Identify which cell holds the provided text, then report its [x, y] central coordinate. 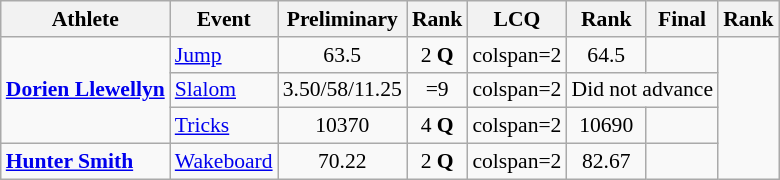
Wakeboard [224, 162]
Tricks [224, 126]
Jump [224, 55]
Preliminary [342, 19]
Slalom [224, 90]
63.5 [342, 55]
Did not advance [642, 90]
Athlete [86, 19]
Dorien Llewellyn [86, 90]
=9 [438, 90]
4 Q [438, 126]
10690 [606, 126]
10370 [342, 126]
82.67 [606, 162]
Event [224, 19]
LCQ [516, 19]
64.5 [606, 55]
Final [682, 19]
Hunter Smith [86, 162]
70.22 [342, 162]
3.50/58/11.25 [342, 90]
